Scan for the cell matching the given text and deliver its [X, Y] coordinate at center. 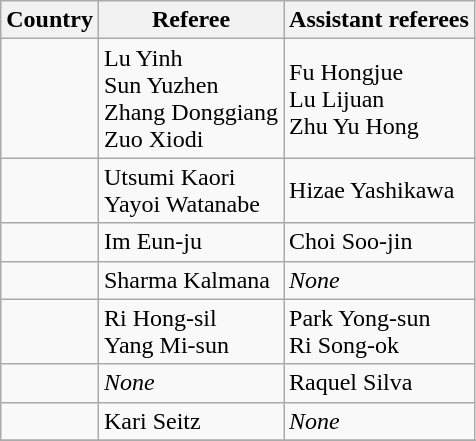
Hizae Yashikawa [380, 190]
Referee [190, 20]
Raquel Silva [380, 383]
Im Eun-ju [190, 242]
Fu HongjueLu LijuanZhu Yu Hong [380, 98]
Sharma Kalmana [190, 280]
Kari Seitz [190, 421]
Utsumi KaoriYayoi Watanabe [190, 190]
Lu YinhSun YuzhenZhang DonggiangZuo Xiodi [190, 98]
Choi Soo-jin [380, 242]
Ri Hong-silYang Mi-sun [190, 332]
Assistant referees [380, 20]
Country [50, 20]
Park Yong-sunRi Song-ok [380, 332]
